Search for the cell housing the specified text and yield its (X, Y) center coordinate. 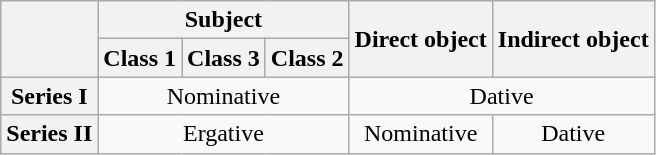
Class 3 (224, 58)
Series II (50, 134)
Indirect object (573, 39)
Subject (224, 20)
Class 2 (307, 58)
Direct object (420, 39)
Class 1 (140, 58)
Ergative (224, 134)
Series I (50, 96)
